Determine the (X, Y) coordinate at the center of the cell enclosing the given text.  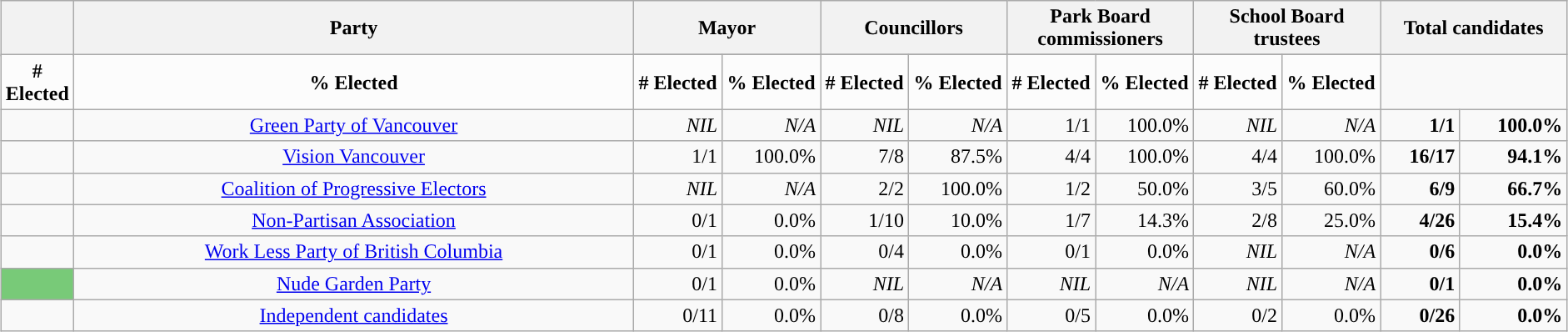
Total candidates (1474, 28)
0/2 (1238, 315)
66.7% (1513, 189)
School Board trustees (1287, 28)
4/26 (1420, 220)
0/11 (678, 315)
7/8 (865, 157)
15.4% (1513, 220)
94.1% (1513, 157)
2/2 (865, 189)
1/2 (1051, 189)
1/7 (1051, 220)
Park Board commissioners (1101, 28)
87.5% (958, 157)
0/4 (865, 252)
Coalition of Progressive Electors (353, 189)
25.0% (1331, 220)
16/17 (1420, 157)
Work Less Party of British Columbia (353, 252)
0/5 (1051, 315)
Vision Vancouver (353, 157)
Councillors (914, 28)
Mayor (727, 28)
Green Party of Vancouver (353, 125)
Non-Partisan Association (353, 220)
3/5 (1238, 189)
1/10 (865, 220)
0/8 (865, 315)
60.0% (1331, 189)
10.0% (958, 220)
0/6 (1420, 252)
Party (353, 28)
Nude Garden Party (353, 284)
6/9 (1420, 189)
0/26 (1420, 315)
14.3% (1145, 220)
50.0% (1145, 189)
Independent candidates (353, 315)
2/8 (1238, 220)
